Return (x, y) of the center of cell containing provided text 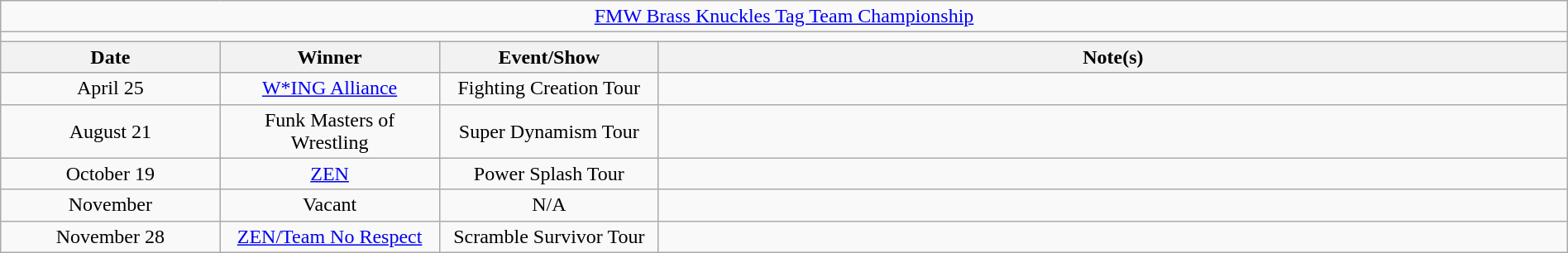
Fighting Creation Tour (549, 88)
November 28 (111, 236)
ZEN (329, 174)
Note(s) (1113, 57)
Event/Show (549, 57)
Super Dynamism Tour (549, 131)
October 19 (111, 174)
November (111, 205)
FMW Brass Knuckles Tag Team Championship (784, 17)
ZEN/Team No Respect (329, 236)
Scramble Survivor Tour (549, 236)
Vacant (329, 205)
Date (111, 57)
Funk Masters of Wrestling (329, 131)
W*ING Alliance (329, 88)
Winner (329, 57)
April 25 (111, 88)
August 21 (111, 131)
Power Splash Tour (549, 174)
N/A (549, 205)
